Provide the (x, y) coordinate of the cell's center where the given text is located.  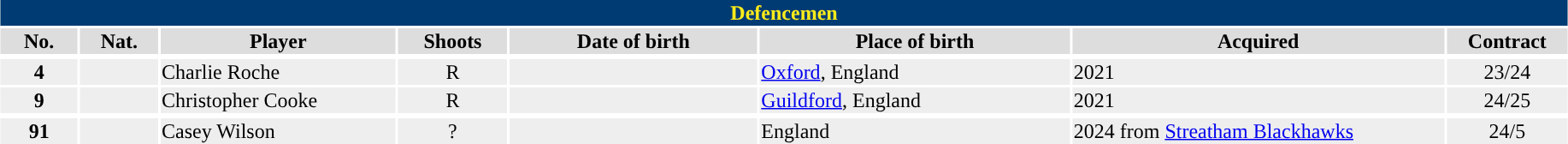
4 (39, 72)
2024 from Streatham Blackhawks (1259, 131)
Place of birth (915, 41)
Acquired (1259, 41)
24/25 (1506, 100)
? (453, 131)
Contract (1506, 41)
91 (39, 131)
No. (39, 41)
23/24 (1506, 72)
24/5 (1506, 131)
Defencemen (783, 13)
Shoots (453, 41)
Oxford, England (915, 72)
Date of birth (634, 41)
Guildford, England (915, 100)
Player (279, 41)
England (915, 131)
Christopher Cooke (279, 100)
Casey Wilson (279, 131)
Nat. (120, 41)
Charlie Roche (279, 72)
9 (39, 100)
